Provide the (X, Y) coordinate of the cell's center where the given text is located.  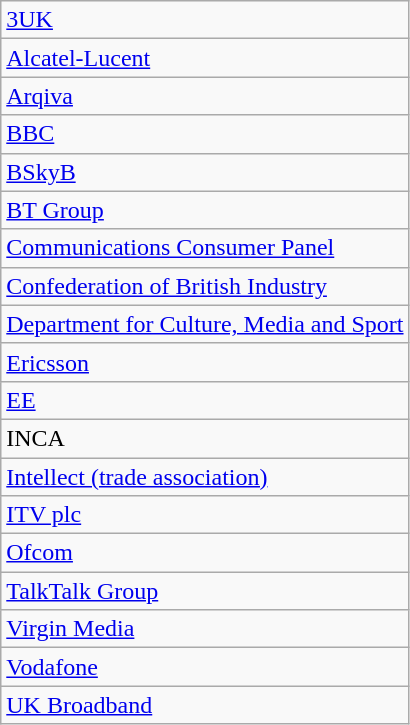
3UK (205, 20)
Communications Consumer Panel (205, 248)
Virgin Media (205, 629)
EE (205, 400)
Alcatel-Lucent (205, 58)
BSkyB (205, 172)
Arqiva (205, 96)
UK Broadband (205, 705)
TalkTalk Group (205, 591)
BT Group (205, 210)
ITV plc (205, 515)
Ofcom (205, 553)
Vodafone (205, 667)
Department for Culture, Media and Sport (205, 324)
BBC (205, 134)
Confederation of British Industry (205, 286)
INCA (205, 438)
Ericsson (205, 362)
Intellect (trade association) (205, 477)
